Pinpoint the cell where the given text exists, returning its (X, Y) midpoint coordinate. 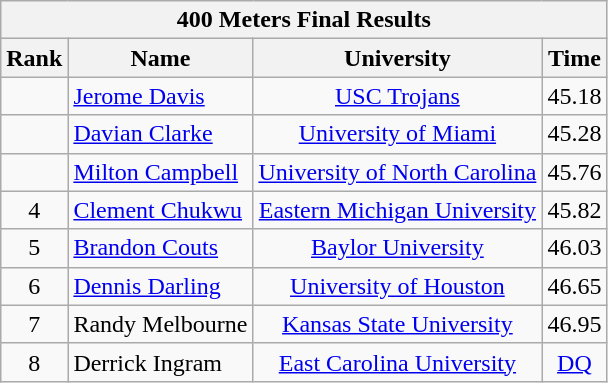
USC Trojans (398, 96)
Rank (34, 58)
University of North Carolina (398, 172)
Derrick Ingram (160, 362)
Jerome Davis (160, 96)
Name (160, 58)
7 (34, 324)
University of Miami (398, 134)
45.18 (574, 96)
4 (34, 210)
46.95 (574, 324)
6 (34, 286)
45.28 (574, 134)
45.82 (574, 210)
Baylor University (398, 248)
Milton Campbell (160, 172)
University (398, 58)
Dennis Darling (160, 286)
400 Meters Final Results (304, 20)
University of Houston (398, 286)
Kansas State University (398, 324)
Eastern Michigan University (398, 210)
Randy Melbourne (160, 324)
46.65 (574, 286)
5 (34, 248)
DQ (574, 362)
Davian Clarke (160, 134)
Clement Chukwu (160, 210)
45.76 (574, 172)
46.03 (574, 248)
East Carolina University (398, 362)
Time (574, 58)
Brandon Couts (160, 248)
8 (34, 362)
